Identify which cell holds the provided text, then report its (X, Y) central coordinate. 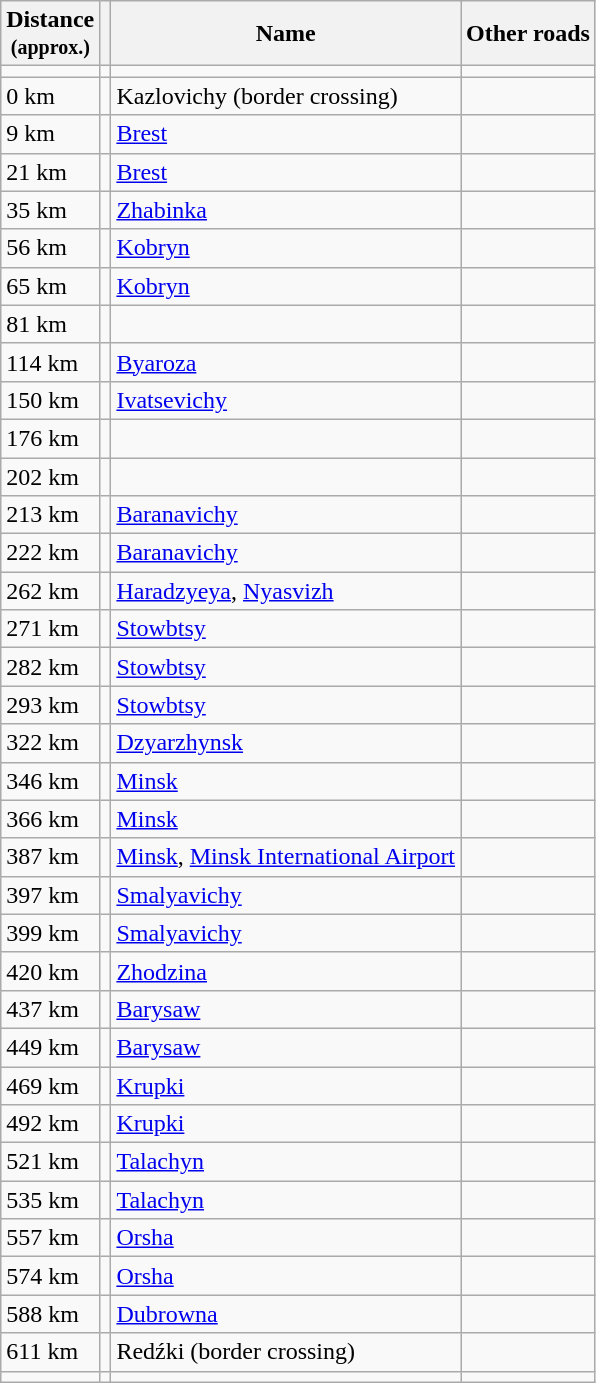
213 km (50, 515)
397 km (50, 895)
535 km (50, 1200)
Haradzyeya, Nyasvizh (286, 591)
469 km (50, 1085)
176 km (50, 438)
Minsk, Minsk International Airport (286, 857)
271 km (50, 629)
0 km (50, 96)
322 km (50, 743)
437 km (50, 1009)
282 km (50, 667)
346 km (50, 781)
21 km (50, 172)
Byaroza (286, 362)
202 km (50, 477)
521 km (50, 1162)
Kazlovichy (border crossing) (286, 96)
56 km (50, 248)
387 km (50, 857)
611 km (50, 1352)
222 km (50, 553)
420 km (50, 971)
557 km (50, 1238)
366 km (50, 819)
9 km (50, 134)
35 km (50, 210)
Dubrowna (286, 1314)
Other roads (528, 34)
Distance(approx.) (50, 34)
114 km (50, 362)
Redźki (border crossing) (286, 1352)
262 km (50, 591)
Ivatsevichy (286, 400)
492 km (50, 1124)
574 km (50, 1276)
Zhabinka (286, 210)
Dzyarzhynsk (286, 743)
65 km (50, 286)
Name (286, 34)
81 km (50, 324)
588 km (50, 1314)
150 km (50, 400)
Zhodzina (286, 971)
293 km (50, 705)
399 km (50, 933)
449 km (50, 1047)
